Find where the given text appears and provide that cell's center as [X, Y] coordinate. 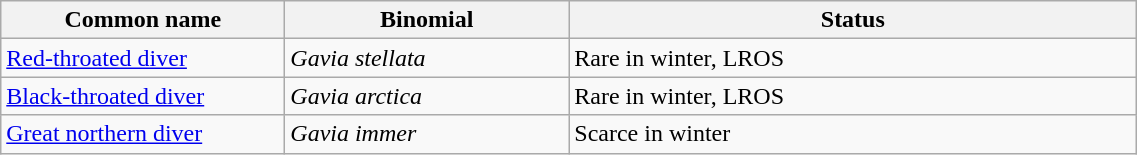
Gavia arctica [427, 96]
Status [853, 20]
Scarce in winter [853, 134]
Black-throated diver [143, 96]
Binomial [427, 20]
Great northern diver [143, 134]
Gavia stellata [427, 58]
Common name [143, 20]
Red-throated diver [143, 58]
Gavia immer [427, 134]
